Locate the cell with the specified text and output its [X, Y] center coordinate. 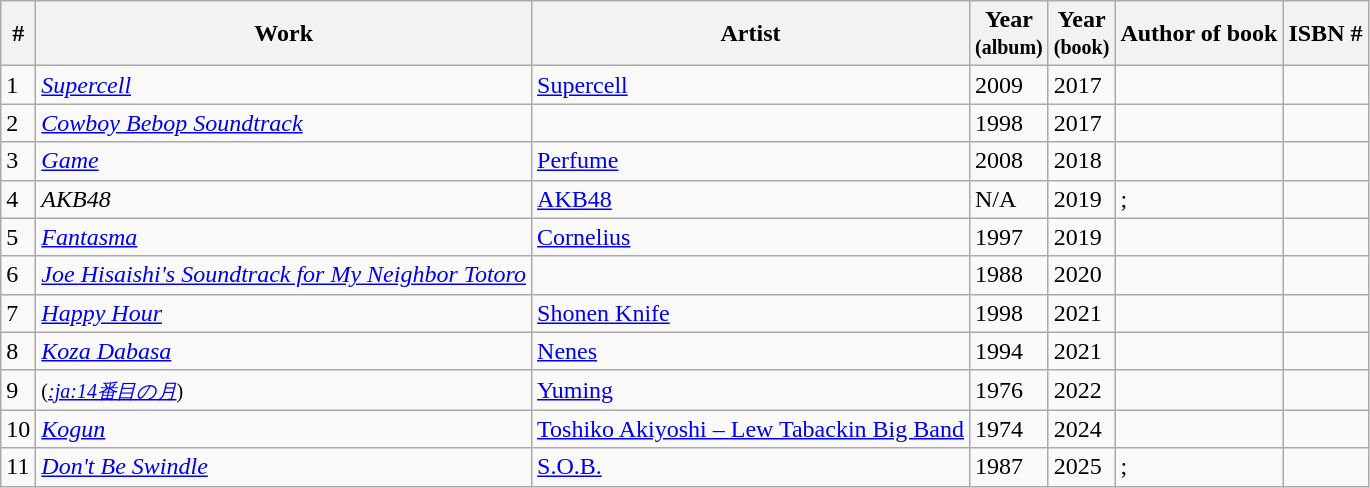
5 [18, 237]
9 [18, 390]
2 [18, 123]
N/A [1008, 199]
1 [18, 85]
2018 [1082, 161]
Cornelius [751, 237]
10 [18, 429]
Nenes [751, 351]
ISBN # [1326, 34]
Artist [751, 34]
(:ja:14番目の月) [284, 390]
8 [18, 351]
Toshiko Akiyoshi – Lew Tabackin Big Band [751, 429]
Fantasma [284, 237]
7 [18, 313]
Shonen Knife [751, 313]
4 [18, 199]
3 [18, 161]
Kogun [284, 429]
Yuming [751, 390]
1987 [1008, 467]
1976 [1008, 390]
1974 [1008, 429]
Koza Dabasa [284, 351]
Author of book [1199, 34]
S.O.B. [751, 467]
11 [18, 467]
2008 [1008, 161]
Happy Hour [284, 313]
2025 [1082, 467]
2009 [1008, 85]
Cowboy Bebop Soundtrack [284, 123]
1994 [1008, 351]
Perfume [751, 161]
6 [18, 275]
2020 [1082, 275]
1988 [1008, 275]
1997 [1008, 237]
Game [284, 161]
2024 [1082, 429]
2022 [1082, 390]
Joe Hisaishi's Soundtrack for My Neighbor Totoro [284, 275]
# [18, 34]
Year(album) [1008, 34]
Don't Be Swindle [284, 467]
Work [284, 34]
Year(book) [1082, 34]
